Return the [X, Y] coordinate for the center point of the cell that contains the specified text.  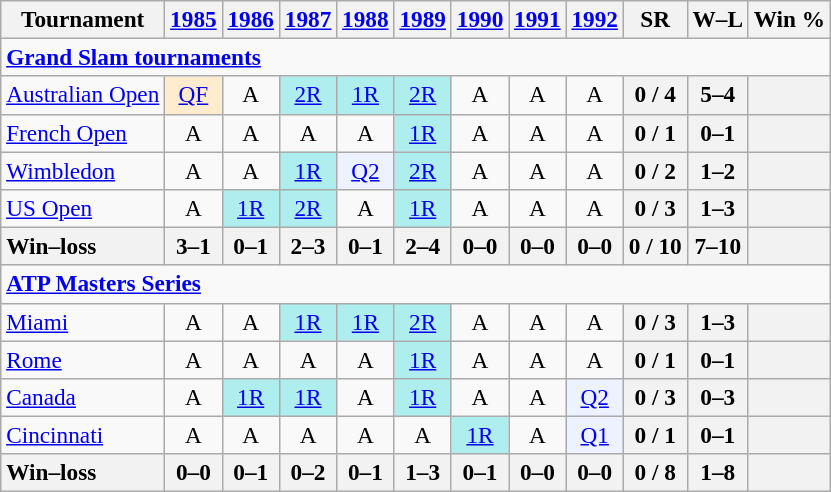
1–2 [718, 170]
Canada [83, 397]
Grand Slam tournaments [416, 57]
Wimbledon [83, 170]
0–2 [308, 473]
ATP Masters Series [416, 284]
1985 [194, 19]
5–4 [718, 95]
W–L [718, 19]
Cincinnati [83, 435]
French Open [83, 133]
1988 [366, 19]
QF [194, 95]
1–8 [718, 473]
0–3 [718, 397]
2–4 [422, 246]
Q1 [594, 435]
US Open [83, 208]
1989 [422, 19]
0 / 4 [655, 95]
7–10 [718, 246]
1986 [250, 19]
1992 [594, 19]
Rome [83, 359]
Tournament [83, 19]
1990 [480, 19]
SR [655, 19]
Win % [789, 19]
2–3 [308, 246]
0 / 2 [655, 170]
0 / 10 [655, 246]
0 / 8 [655, 473]
3–1 [194, 246]
Australian Open [83, 95]
1987 [308, 19]
Miami [83, 322]
1991 [538, 19]
